Locate the cell with the specified text and output its [X, Y] center coordinate. 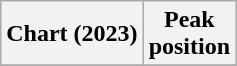
Peakposition [189, 34]
Chart (2023) [72, 34]
